Locate the cell with the specified text and output its [X, Y] center coordinate. 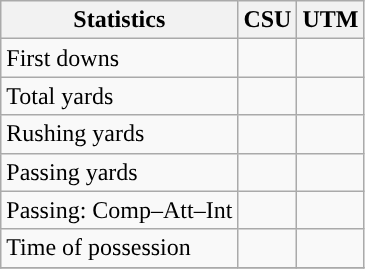
Passing yards [120, 172]
Statistics [120, 20]
UTM [330, 20]
Time of possession [120, 248]
Passing: Comp–Att–Int [120, 210]
Rushing yards [120, 134]
Total yards [120, 96]
CSU [268, 20]
First downs [120, 58]
